Search for the cell housing the specified text and yield its [x, y] center coordinate. 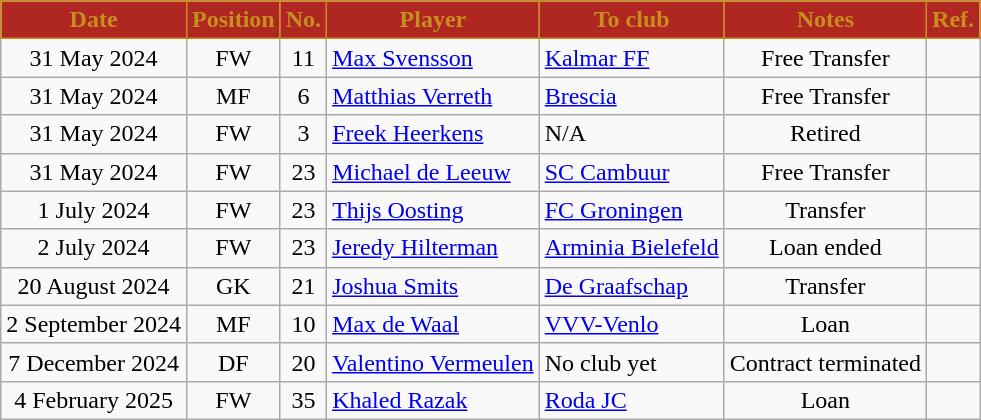
4 February 2025 [94, 400]
Retired [825, 134]
Freek Heerkens [434, 134]
Matthias Verreth [434, 96]
FC Groningen [632, 210]
20 [303, 362]
1 July 2024 [94, 210]
2 September 2024 [94, 324]
3 [303, 134]
2 July 2024 [94, 248]
Kalmar FF [632, 58]
DF [233, 362]
Thijs Oosting [434, 210]
Max Svensson [434, 58]
Position [233, 20]
Khaled Razak [434, 400]
Joshua Smits [434, 286]
N/A [632, 134]
11 [303, 58]
Ref. [954, 20]
VVV-Venlo [632, 324]
10 [303, 324]
Contract terminated [825, 362]
No. [303, 20]
35 [303, 400]
Max de Waal [434, 324]
7 December 2024 [94, 362]
Valentino Vermeulen [434, 362]
Michael de Leeuw [434, 172]
De Graafschap [632, 286]
21 [303, 286]
Date [94, 20]
Player [434, 20]
Jeredy Hilterman [434, 248]
Notes [825, 20]
Brescia [632, 96]
GK [233, 286]
6 [303, 96]
Arminia Bielefeld [632, 248]
20 August 2024 [94, 286]
No club yet [632, 362]
To club [632, 20]
Loan ended [825, 248]
Roda JC [632, 400]
SC Cambuur [632, 172]
